Find where the given text appears and provide that cell's center as [x, y] coordinate. 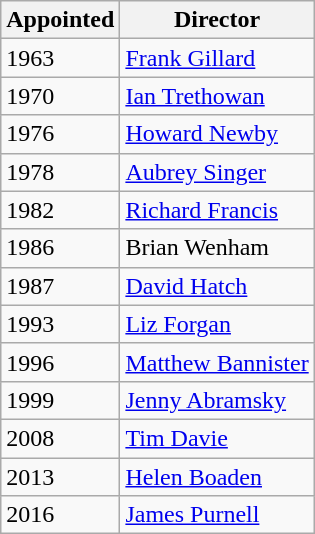
2013 [60, 477]
Helen Boaden [217, 477]
1996 [60, 362]
Director [217, 20]
Jenny Abramsky [217, 400]
Appointed [60, 20]
Howard Newby [217, 134]
1987 [60, 286]
Ian Trethowan [217, 96]
David Hatch [217, 286]
Tim Davie [217, 438]
Frank Gillard [217, 58]
1970 [60, 96]
Aubrey Singer [217, 172]
1978 [60, 172]
James Purnell [217, 515]
Matthew Bannister [217, 362]
Liz Forgan [217, 324]
1963 [60, 58]
Brian Wenham [217, 248]
2016 [60, 515]
2008 [60, 438]
1976 [60, 134]
1999 [60, 400]
Richard Francis [217, 210]
1982 [60, 210]
1993 [60, 324]
1986 [60, 248]
